Extract the [x, y] coordinate from the center of the cell holding the provided text.  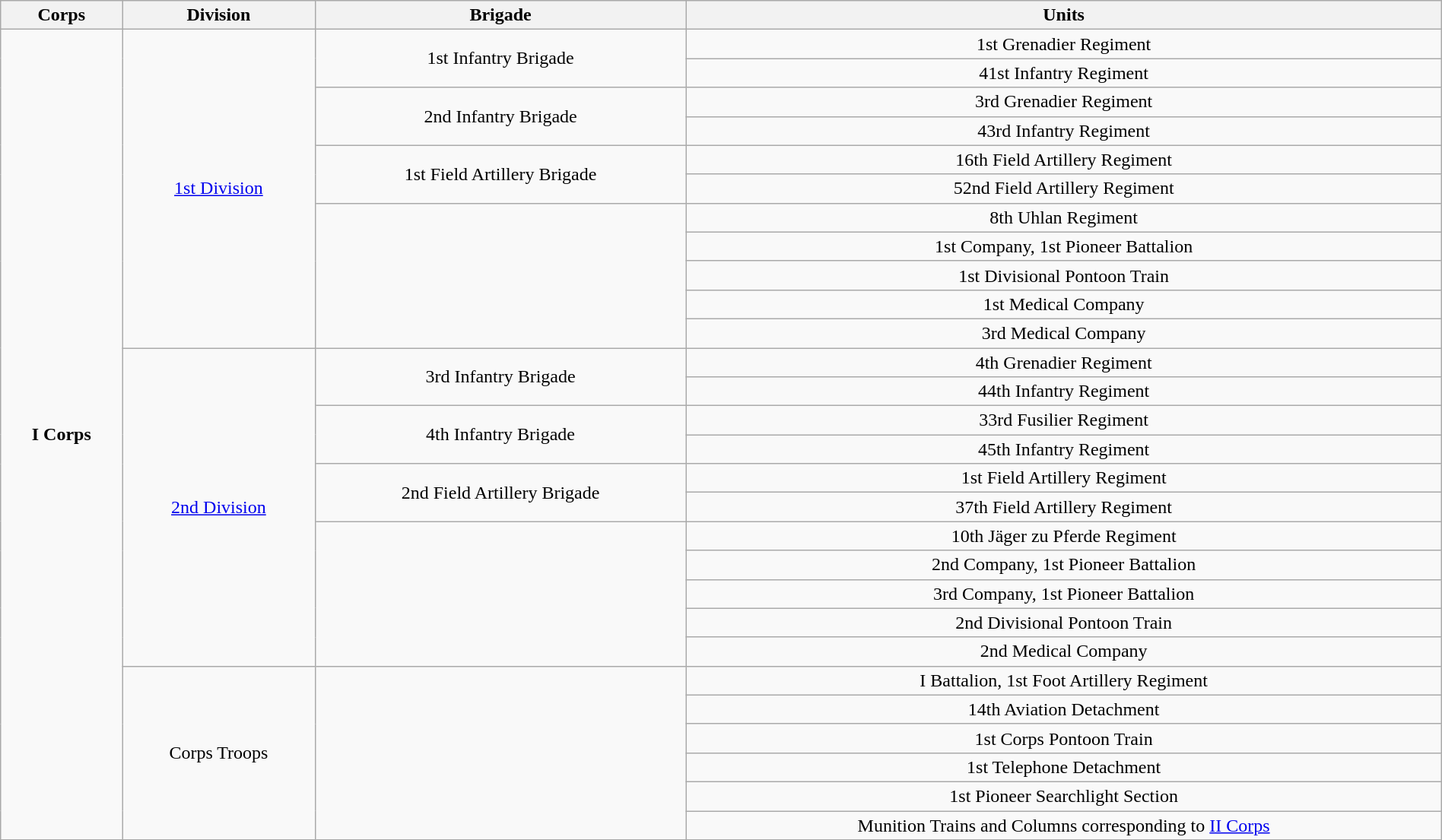
16th Field Artillery Regiment [1063, 160]
2nd Field Artillery Brigade [500, 493]
8th Uhlan Regiment [1063, 217]
1st Corps Pontoon Train [1063, 738]
3rd Company, 1st Pioneer Battalion [1063, 594]
33rd Fusilier Regiment [1063, 420]
Units [1063, 15]
Corps [62, 15]
14th Aviation Detachment [1063, 709]
3rd Infantry Brigade [500, 377]
52nd Field Artillery Regiment [1063, 189]
1st Pioneer Searchlight Section [1063, 796]
3rd Grenadier Regiment [1063, 102]
1st Field Artillery Regiment [1063, 478]
1st Grenadier Regiment [1063, 44]
Munition Trains and Columns corresponding to II Corps [1063, 825]
2nd Infantry Brigade [500, 116]
4th Infantry Brigade [500, 435]
2nd Division [219, 508]
I Battalion, 1st Foot Artillery Regiment [1063, 680]
4th Grenadier Regiment [1063, 363]
41st Infantry Regiment [1063, 73]
2nd Medical Company [1063, 651]
37th Field Artillery Regiment [1063, 507]
10th Jäger zu Pferde Regiment [1063, 536]
I Corps [62, 435]
1st Field Artillery Brigade [500, 174]
2nd Divisional Pontoon Train [1063, 623]
1st Division [219, 189]
1st Infantry Brigade [500, 59]
2nd Company, 1st Pioneer Battalion [1063, 565]
1st Telephone Detachment [1063, 767]
44th Infantry Regiment [1063, 391]
1st Medical Company [1063, 304]
45th Infantry Regiment [1063, 449]
Corps Troops [219, 753]
43rd Infantry Regiment [1063, 131]
Brigade [500, 15]
1st Divisional Pontoon Train [1063, 275]
3rd Medical Company [1063, 333]
Division [219, 15]
1st Company, 1st Pioneer Battalion [1063, 246]
